Search for the cell housing the specified text and yield its [x, y] center coordinate. 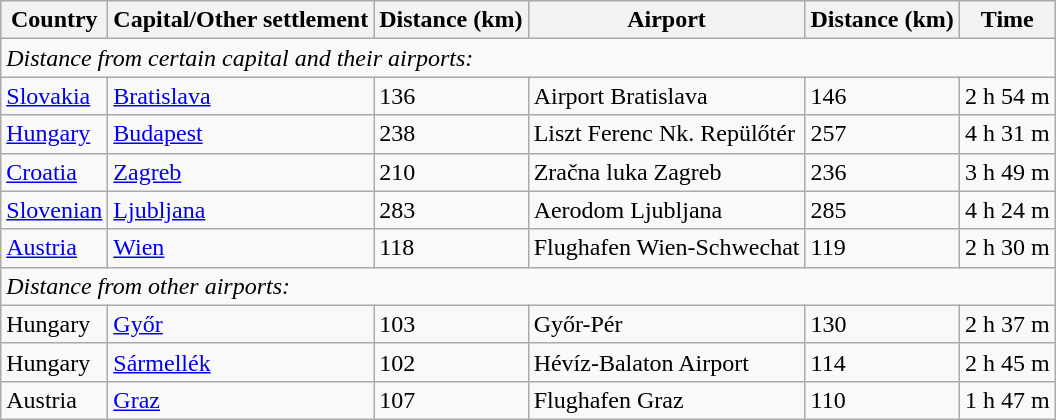
Airport Bratislava [666, 96]
Slovakia [54, 96]
Liszt Ferenc Nk. Repülőtér [666, 134]
238 [451, 134]
Győr-Pér [666, 324]
Capital/Other settlement [241, 20]
4 h 31 m [1007, 134]
236 [882, 172]
119 [882, 248]
2 h 54 m [1007, 96]
146 [882, 96]
114 [882, 362]
2 h 30 m [1007, 248]
107 [451, 400]
285 [882, 210]
Distance from other airports: [528, 286]
283 [451, 210]
Aerodom Ljubljana [666, 210]
Győr [241, 324]
Flughafen Wien-Schwechat [666, 248]
Slovenian [54, 210]
110 [882, 400]
1 h 47 m [1007, 400]
210 [451, 172]
Time [1007, 20]
130 [882, 324]
103 [451, 324]
Budapest [241, 134]
Graz [241, 400]
Croatia [54, 172]
4 h 24 m [1007, 210]
257 [882, 134]
Hévíz-Balaton Airport [666, 362]
2 h 45 m [1007, 362]
102 [451, 362]
118 [451, 248]
Zračna luka Zagreb [666, 172]
3 h 49 m [1007, 172]
Airport [666, 20]
Country [54, 20]
2 h 37 m [1007, 324]
Flughafen Graz [666, 400]
136 [451, 96]
Zagreb [241, 172]
Sármellék [241, 362]
Distance from certain capital and their airports: [528, 58]
Bratislava [241, 96]
Ljubljana [241, 210]
Wien [241, 248]
